Output the [x, y] coordinate of the center of the cell containing the given text.  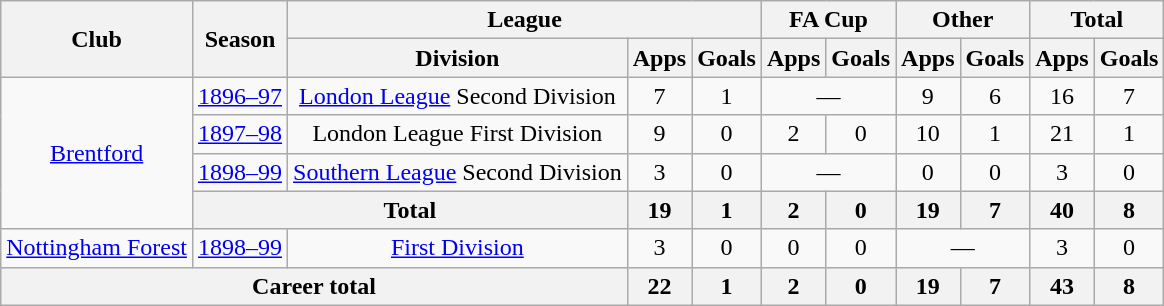
London League Second Division [458, 96]
Division [458, 58]
1897–98 [240, 134]
10 [928, 134]
Nottingham Forest [97, 248]
First Division [458, 248]
Brentford [97, 153]
16 [1062, 96]
Career total [314, 286]
London League First Division [458, 134]
43 [1062, 286]
League [525, 20]
1896–97 [240, 96]
40 [1062, 210]
21 [1062, 134]
Season [240, 39]
Southern League Second Division [458, 172]
6 [995, 96]
Other [963, 20]
Club [97, 39]
FA Cup [828, 20]
22 [659, 286]
